Extract the [X, Y] coordinate from the center of the cell holding the provided text.  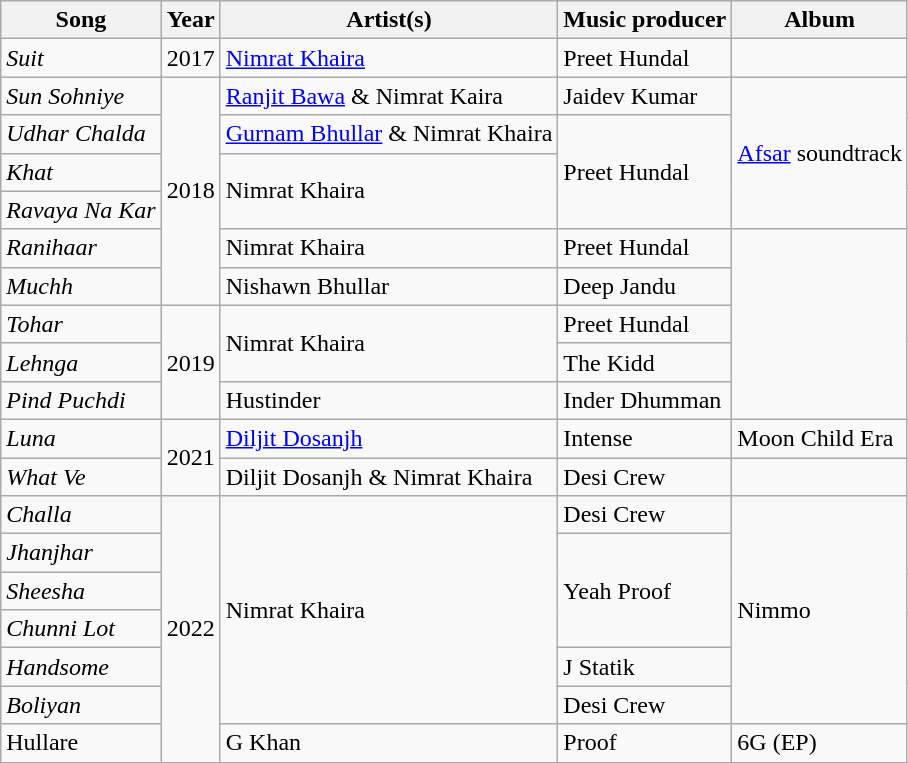
2018 [190, 191]
Year [190, 20]
Muchh [81, 286]
Intense [645, 438]
Lehnga [81, 362]
Proof [645, 743]
Afsar soundtrack [820, 153]
Artist(s) [389, 20]
2019 [190, 362]
Nishawn Bhullar [389, 286]
Gurnam Bhullar & Nimrat Khaira [389, 134]
2017 [190, 58]
Khat [81, 172]
Ravaya Na Kar [81, 210]
Handsome [81, 667]
Music producer [645, 20]
What Ve [81, 477]
Luna [81, 438]
2021 [190, 457]
Inder Dhumman [645, 400]
2022 [190, 629]
Ranihaar [81, 248]
Song [81, 20]
Hullare [81, 743]
Chunni Lot [81, 629]
Hustinder [389, 400]
Sun Sohniye [81, 96]
G Khan [389, 743]
Diljit Dosanjh & Nimrat Khaira [389, 477]
Moon Child Era [820, 438]
Tohar [81, 324]
Jaidev Kumar [645, 96]
Challa [81, 515]
Diljit Dosanjh [389, 438]
J Statik [645, 667]
The Kidd [645, 362]
Album [820, 20]
Sheesha [81, 591]
Udhar Chalda [81, 134]
Pind Puchdi [81, 400]
Jhanjhar [81, 553]
6G (EP) [820, 743]
Nimmo [820, 610]
Yeah Proof [645, 591]
Boliyan [81, 705]
Deep Jandu [645, 286]
Ranjit Bawa & Nimrat Kaira [389, 96]
Suit [81, 58]
